For the text-containing cell, return its midpoint in (X, Y) coordinate format. 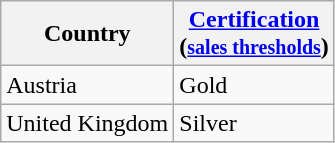
Austria (88, 85)
Silver (254, 123)
Certification(sales thresholds) (254, 34)
Gold (254, 85)
United Kingdom (88, 123)
Country (88, 34)
